Detect which cell encompasses the target text, then output its [x, y] center coordinate. 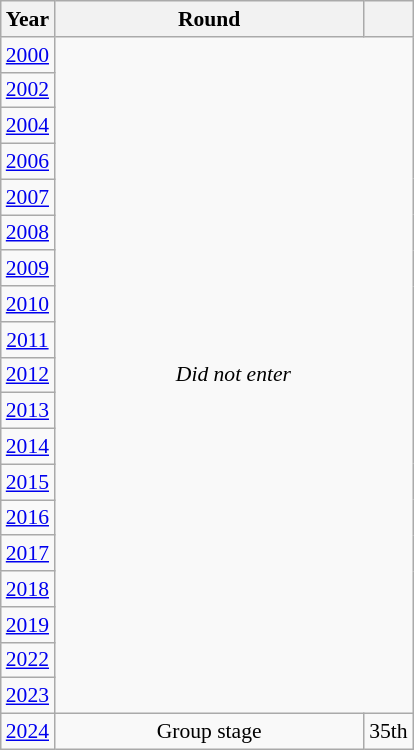
Year [28, 19]
2022 [28, 660]
2024 [28, 732]
2012 [28, 375]
Did not enter [234, 376]
2006 [28, 162]
2010 [28, 304]
2004 [28, 126]
2014 [28, 447]
2002 [28, 90]
2000 [28, 55]
2023 [28, 696]
2018 [28, 589]
35th [388, 732]
2013 [28, 411]
2009 [28, 269]
Group stage [209, 732]
2008 [28, 233]
Round [209, 19]
2017 [28, 554]
2011 [28, 340]
2019 [28, 625]
2016 [28, 518]
2007 [28, 197]
2015 [28, 482]
